Search for the cell housing the specified text and yield its [X, Y] center coordinate. 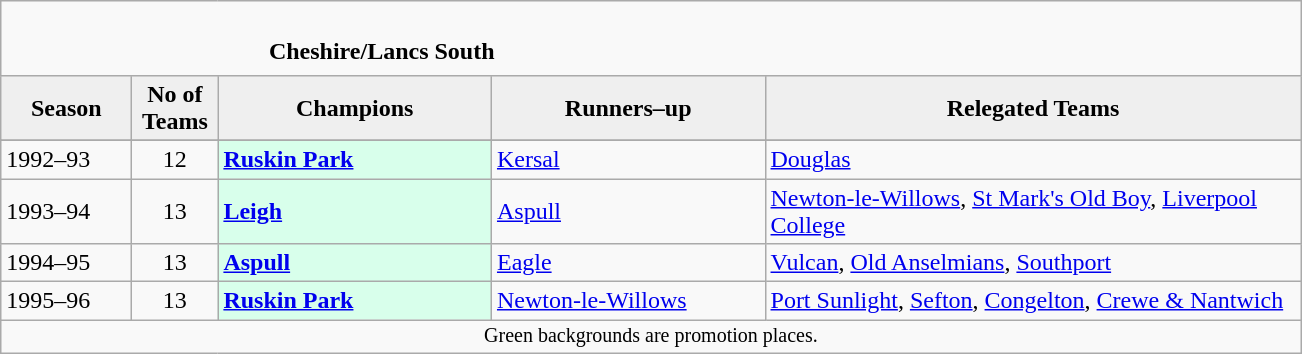
1995–96 [66, 301]
Eagle [628, 263]
Relegated Teams [1033, 108]
Vulcan, Old Anselmians, Southport [1033, 263]
1994–95 [66, 263]
1993–94 [66, 210]
Newton-le-Willows, St Mark's Old Boy, Liverpool College [1033, 210]
No of Teams [175, 108]
Champions [355, 108]
Newton-le-Willows [628, 301]
Douglas [1033, 159]
Season [66, 108]
1992–93 [66, 159]
Leigh [355, 210]
Kersal [628, 159]
Runners–up [628, 108]
Green backgrounds are promotion places. [651, 336]
Port Sunlight, Sefton, Congelton, Crewe & Nantwich [1033, 301]
12 [175, 159]
